Scan for the cell matching the given text and deliver its [X, Y] coordinate at center. 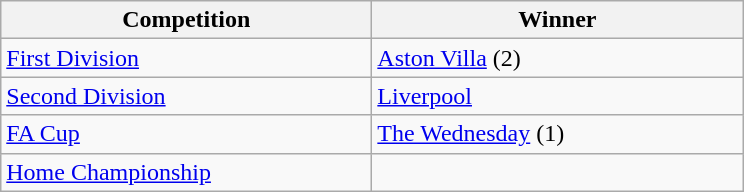
Liverpool [558, 96]
Competition [186, 20]
Winner [558, 20]
Second Division [186, 96]
Home Championship [186, 172]
First Division [186, 58]
FA Cup [186, 134]
Aston Villa (2) [558, 58]
The Wednesday (1) [558, 134]
